Extract the [x, y] coordinate from the center of the cell holding the provided text.  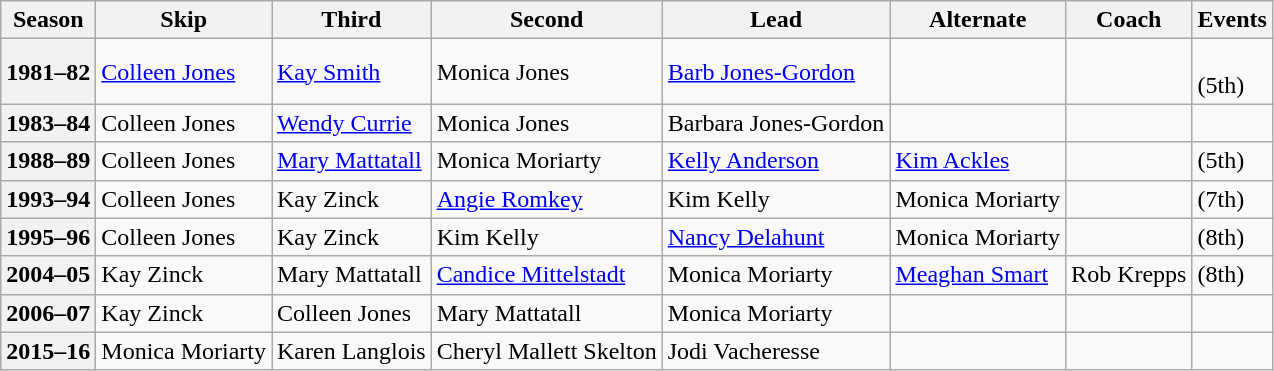
Barb Jones-Gordon [776, 72]
Barbara Jones-Gordon [776, 123]
Nancy Delahunt [776, 237]
Alternate [978, 20]
1983–84 [48, 123]
1995–96 [48, 237]
Third [352, 20]
Second [546, 20]
2006–07 [48, 313]
Jodi Vacheresse [776, 351]
Events [1232, 20]
1981–82 [48, 72]
Candice Mittelstadt [546, 275]
Lead [776, 20]
1988–89 [48, 161]
(7th) [1232, 199]
Kim Ackles [978, 161]
Skip [184, 20]
2015–16 [48, 351]
Wendy Currie [352, 123]
Angie Romkey [546, 199]
2004–05 [48, 275]
Rob Krepps [1129, 275]
Karen Langlois [352, 351]
Kay Smith [352, 72]
Cheryl Mallett Skelton [546, 351]
Meaghan Smart [978, 275]
1993–94 [48, 199]
Kelly Anderson [776, 161]
Coach [1129, 20]
Season [48, 20]
